Detect which cell encompasses the target text, then output its (X, Y) center coordinate. 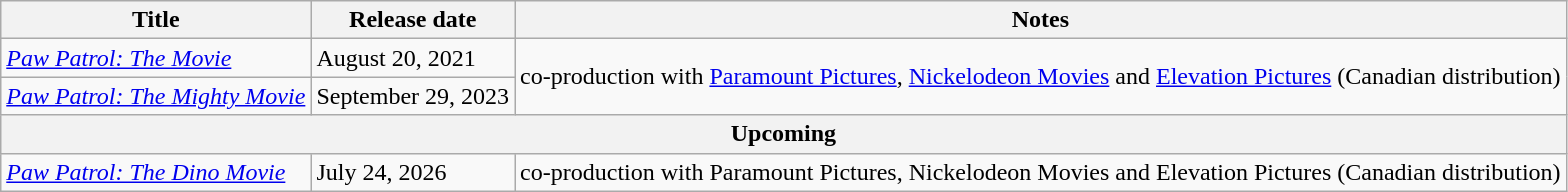
Notes (1041, 20)
Paw Patrol: The Movie (156, 58)
July 24, 2026 (413, 172)
Release date (413, 20)
September 29, 2023 (413, 96)
August 20, 2021 (413, 58)
Upcoming (784, 134)
Paw Patrol: The Mighty Movie (156, 96)
Paw Patrol: The Dino Movie (156, 172)
Title (156, 20)
